Detect which cell encompasses the target text, then output its (X, Y) center coordinate. 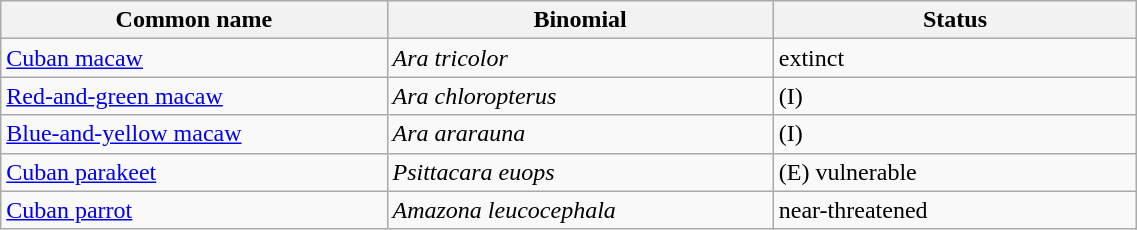
Ara ararauna (580, 134)
Cuban parrot (194, 210)
Amazona leucocephala (580, 210)
Blue-and-yellow macaw (194, 134)
Red-and-green macaw (194, 96)
(E) vulnerable (955, 172)
Status (955, 20)
Ara tricolor (580, 58)
Psittacara euops (580, 172)
Common name (194, 20)
extinct (955, 58)
Cuban parakeet (194, 172)
Binomial (580, 20)
near-threatened (955, 210)
Cuban macaw (194, 58)
Ara chloropterus (580, 96)
